For the text-containing cell, return its midpoint in (x, y) coordinate format. 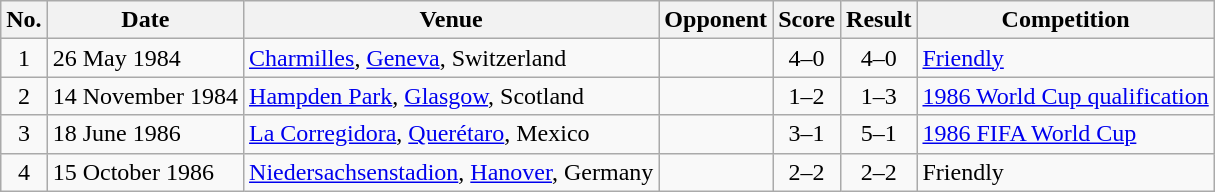
14 November 1984 (145, 96)
Hampden Park, Glasgow, Scotland (452, 96)
Result (879, 20)
3–1 (807, 134)
Niedersachsenstadion, Hanover, Germany (452, 172)
15 October 1986 (145, 172)
4 (24, 172)
26 May 1984 (145, 58)
Date (145, 20)
2 (24, 96)
Competition (1066, 20)
3 (24, 134)
No. (24, 20)
1986 FIFA World Cup (1066, 134)
Venue (452, 20)
5–1 (879, 134)
1986 World Cup qualification (1066, 96)
18 June 1986 (145, 134)
1 (24, 58)
1–3 (879, 96)
Score (807, 20)
La Corregidora, Querétaro, Mexico (452, 134)
Charmilles, Geneva, Switzerland (452, 58)
1–2 (807, 96)
Opponent (716, 20)
